From the cell containing the given text, extract its center point as (X, Y) coordinate. 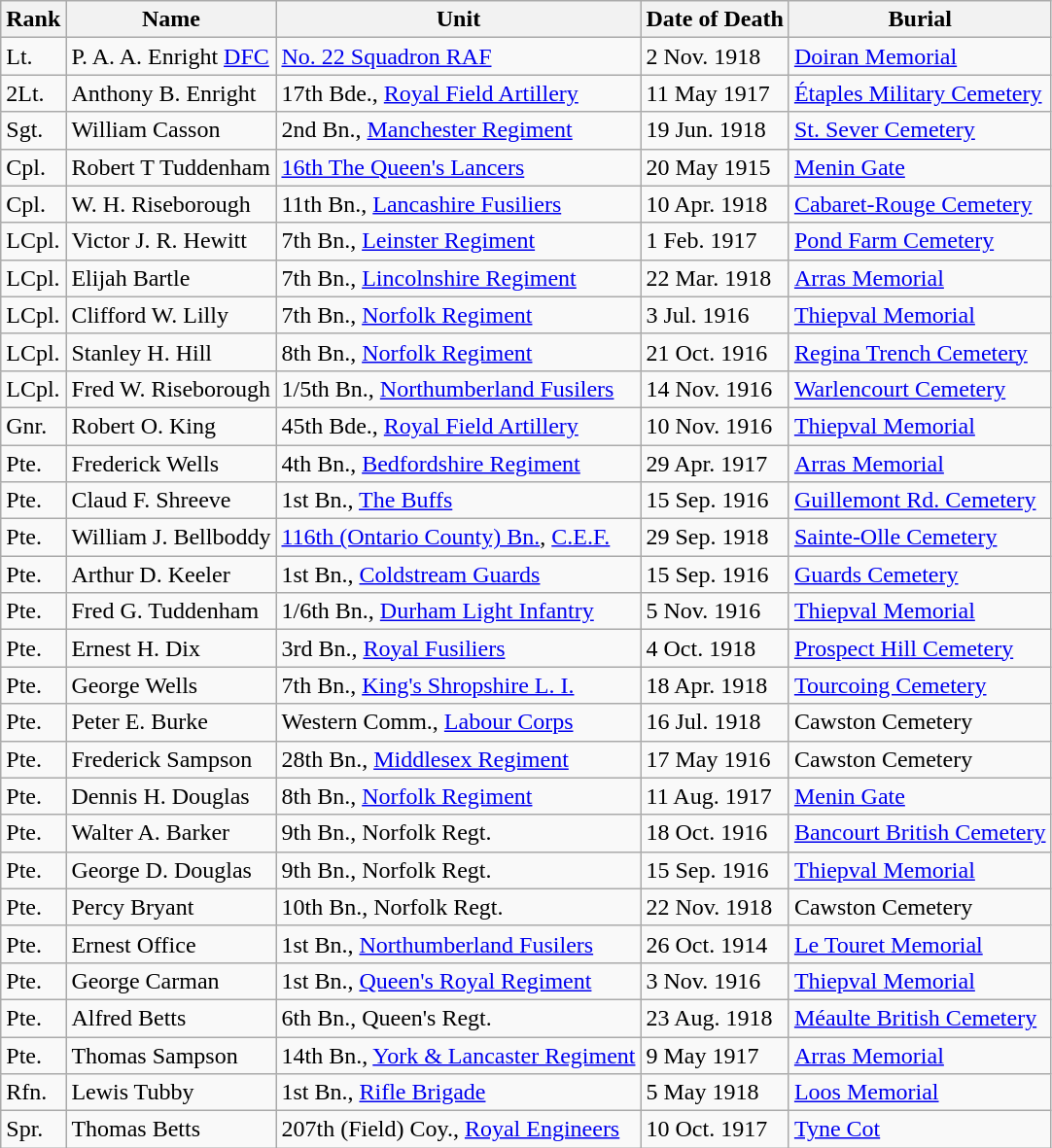
Frederick Wells (171, 464)
20 May 1915 (715, 167)
9 May 1917 (715, 1055)
2 Nov. 1918 (715, 56)
Thomas Betts (171, 1130)
7th Bn., Norfolk Regiment (459, 315)
Cabaret-Rouge Cemetery (920, 204)
7th Bn., Lincolnshire Regiment (459, 278)
11 May 1917 (715, 93)
Alfred Betts (171, 1018)
116th (Ontario County) Bn., C.E.F. (459, 538)
3 Jul. 1916 (715, 315)
Gnr. (33, 426)
10th Bn., Norfolk Regt. (459, 907)
22 Mar. 1918 (715, 278)
Fred G. Tuddenham (171, 611)
Western Comm., Labour Corps (459, 722)
Fred W. Riseborough (171, 389)
Date of Death (715, 19)
17 May 1916 (715, 759)
Clifford W. Lilly (171, 315)
11 Aug. 1917 (715, 796)
16 Jul. 1918 (715, 722)
19 Jun. 1918 (715, 130)
Lt. (33, 56)
45th Bde., Royal Field Artillery (459, 426)
1/6th Bn., Durham Light Infantry (459, 611)
Dennis H. Douglas (171, 796)
Tourcoing Cemetery (920, 685)
Rank (33, 19)
Loos Memorial (920, 1093)
Stanley H. Hill (171, 352)
22 Nov. 1918 (715, 907)
Warlencourt Cemetery (920, 389)
Victor J. R. Hewitt (171, 241)
29 Sep. 1918 (715, 538)
18 Oct. 1916 (715, 833)
10 Oct. 1917 (715, 1130)
Lewis Tubby (171, 1093)
4th Bn., Bedfordshire Regiment (459, 464)
7th Bn., King's Shropshire L. I. (459, 685)
1st Bn., Coldstream Guards (459, 574)
Guillemont Rd. Cemetery (920, 501)
2nd Bn., Manchester Regiment (459, 130)
Rfn. (33, 1093)
St. Sever Cemetery (920, 130)
28th Bn., Middlesex Regiment (459, 759)
10 Nov. 1916 (715, 426)
21 Oct. 1916 (715, 352)
16th The Queen's Lancers (459, 167)
5 Nov. 1916 (715, 611)
Regina Trench Cemetery (920, 352)
Le Touret Memorial (920, 944)
Tyne Cot (920, 1130)
George Wells (171, 685)
11th Bn., Lancashire Fusiliers (459, 204)
Méaulte British Cemetery (920, 1018)
Bancourt British Cemetery (920, 833)
207th (Field) Coy., Royal Engineers (459, 1130)
William J. Bellboddy (171, 538)
3rd Bn., Royal Fusiliers (459, 648)
Guards Cemetery (920, 574)
Ernest H. Dix (171, 648)
Thomas Sampson (171, 1055)
29 Apr. 1917 (715, 464)
Walter A. Barker (171, 833)
6th Bn., Queen's Regt. (459, 1018)
Unit (459, 19)
Prospect Hill Cemetery (920, 648)
Name (171, 19)
4 Oct. 1918 (715, 648)
18 Apr. 1918 (715, 685)
1st Bn., Rifle Brigade (459, 1093)
Étaples Military Cemetery (920, 93)
Spr. (33, 1130)
George Carman (171, 981)
Claud F. Shreeve (171, 501)
No. 22 Squadron RAF (459, 56)
14 Nov. 1916 (715, 389)
10 Apr. 1918 (715, 204)
1st Bn., The Buffs (459, 501)
Robert T Tuddenham (171, 167)
George D. Douglas (171, 870)
1 Feb. 1917 (715, 241)
Frederick Sampson (171, 759)
2Lt. (33, 93)
Sgt. (33, 130)
Elijah Bartle (171, 278)
Robert O. King (171, 426)
17th Bde., Royal Field Artillery (459, 93)
Ernest Office (171, 944)
1/5th Bn., Northumberland Fusilers (459, 389)
Burial (920, 19)
Arthur D. Keeler (171, 574)
3 Nov. 1916 (715, 981)
23 Aug. 1918 (715, 1018)
1st Bn., Queen's Royal Regiment (459, 981)
5 May 1918 (715, 1093)
26 Oct. 1914 (715, 944)
W. H. Riseborough (171, 204)
Doiran Memorial (920, 56)
Anthony B. Enright (171, 93)
P. A. A. Enright DFC (171, 56)
Sainte-Olle Cemetery (920, 538)
7th Bn., Leinster Regiment (459, 241)
Pond Farm Cemetery (920, 241)
Peter E. Burke (171, 722)
14th Bn., York & Lancaster Regiment (459, 1055)
William Casson (171, 130)
Percy Bryant (171, 907)
1st Bn., Northumberland Fusilers (459, 944)
